Identify which cell holds the provided text, then report its (X, Y) central coordinate. 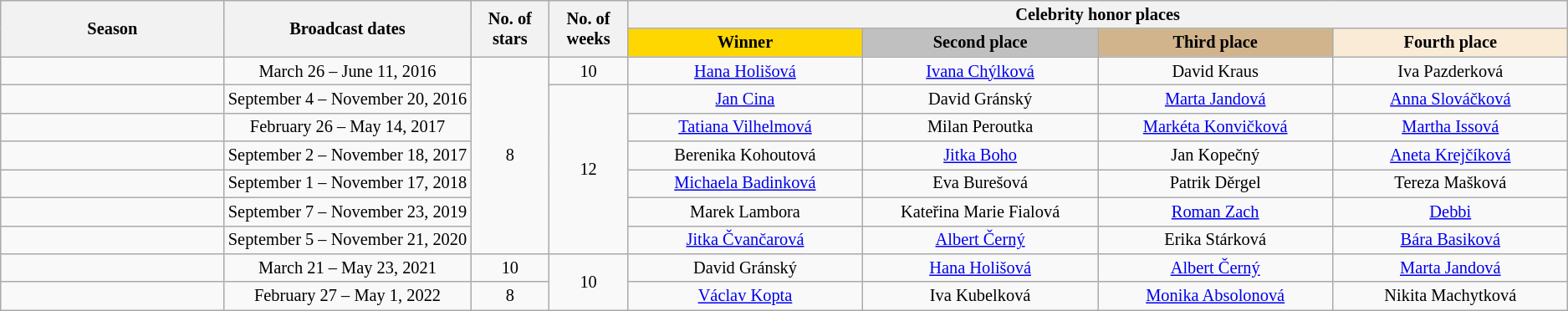
Debbi (1450, 212)
March 21 – May 23, 2021 (348, 268)
Marek Lambora (744, 212)
September 7 – November 23, 2019 (348, 212)
February 26 – May 14, 2017 (348, 127)
Eva Burešová (980, 183)
Markéta Konvičková (1216, 127)
David Kraus (1216, 71)
Tatiana Vilhelmová (744, 127)
Kateřina Marie Fialová (980, 212)
12 (589, 169)
Bára Basiková (1450, 240)
Iva Pazderková (1450, 71)
Celebrity honor places (1097, 14)
Martha Issová (1450, 127)
Tereza Mašková (1450, 183)
Jitka Čvančarová (744, 240)
September 2 – November 18, 2017 (348, 155)
Nikita Machytková (1450, 296)
Anna Slováčková (1450, 99)
Iva Kubelková (980, 296)
September 4 – November 20, 2016 (348, 99)
Jan Kopečný (1216, 155)
Second place (980, 43)
September 5 – November 21, 2020 (348, 240)
No. of weeks (589, 28)
Jan Cina (744, 99)
No. of stars (510, 28)
March 26 – June 11, 2016 (348, 71)
September 1 – November 17, 2018 (348, 183)
Third place (1216, 43)
Milan Peroutka (980, 127)
Monika Absolonová (1216, 296)
Michaela Badinková (744, 183)
Erika Stárková (1216, 240)
Aneta Krejčíková (1450, 155)
Fourth place (1450, 43)
Jitka Boho (980, 155)
February 27 – May 1, 2022 (348, 296)
Winner (744, 43)
Season (112, 28)
Broadcast dates (348, 28)
Ivana Chýlková (980, 71)
Václav Kopta (744, 296)
Roman Zach (1216, 212)
Berenika Kohoutová (744, 155)
Patrik Děrgel (1216, 183)
